Search for the cell housing the specified text and yield its [x, y] center coordinate. 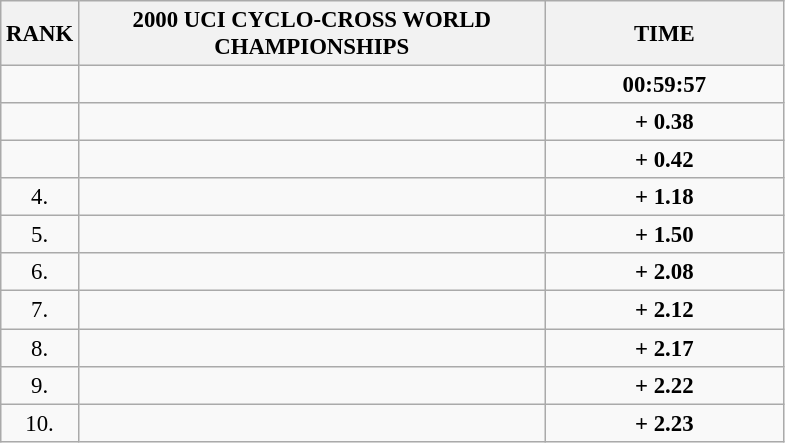
+ 0.38 [664, 122]
9. [40, 385]
+ 2.22 [664, 385]
00:59:57 [664, 85]
TIME [664, 34]
6. [40, 273]
+ 1.18 [664, 197]
+ 1.50 [664, 235]
+ 2.12 [664, 310]
+ 2.17 [664, 348]
10. [40, 423]
RANK [40, 34]
4. [40, 197]
+ 0.42 [664, 160]
+ 2.08 [664, 273]
+ 2.23 [664, 423]
2000 UCI CYCLO-CROSS WORLD CHAMPIONSHIPS [312, 34]
7. [40, 310]
5. [40, 235]
8. [40, 348]
